For the text-containing cell, return its midpoint in (x, y) coordinate format. 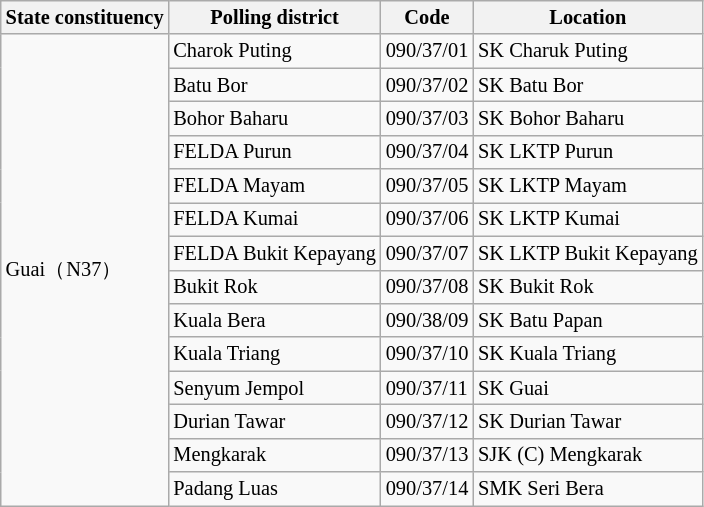
SK Guai (588, 388)
090/37/11 (427, 388)
Senyum Jempol (274, 388)
SK LKTP Purun (588, 152)
090/37/04 (427, 152)
090/37/12 (427, 421)
SK Bukit Rok (588, 287)
State constituency (85, 17)
090/37/05 (427, 186)
Bohor Baharu (274, 118)
Batu Bor (274, 85)
090/37/01 (427, 51)
SK Batu Bor (588, 85)
090/37/03 (427, 118)
Padang Luas (274, 489)
Guai（N37） (85, 270)
090/37/07 (427, 253)
Code (427, 17)
Mengkarak (274, 455)
Durian Tawar (274, 421)
Location (588, 17)
090/37/06 (427, 219)
SMK Seri Bera (588, 489)
Bukit Rok (274, 287)
FELDA Kumai (274, 219)
SK Batu Papan (588, 320)
090/37/10 (427, 354)
Charok Puting (274, 51)
SK LKTP Mayam (588, 186)
090/38/09 (427, 320)
090/37/08 (427, 287)
SK Charuk Puting (588, 51)
SK Bohor Baharu (588, 118)
Polling district (274, 17)
090/37/14 (427, 489)
Kuala Triang (274, 354)
FELDA Purun (274, 152)
090/37/02 (427, 85)
SK LKTP Kumai (588, 219)
SJK (C) Mengkarak (588, 455)
Kuala Bera (274, 320)
SK Durian Tawar (588, 421)
090/37/13 (427, 455)
SK LKTP Bukit Kepayang (588, 253)
SK Kuala Triang (588, 354)
FELDA Bukit Kepayang (274, 253)
FELDA Mayam (274, 186)
